Search for the cell housing the specified text and yield its [x, y] center coordinate. 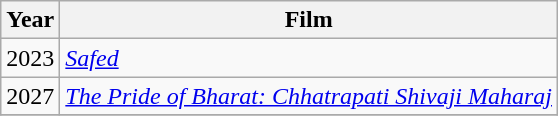
The Pride of Bharat: Chhatrapati Shivaji Maharaj [309, 96]
Film [309, 20]
2023 [30, 58]
Year [30, 20]
Safed [309, 58]
2027 [30, 96]
